Find where the given text appears and provide that cell's center as (X, Y) coordinate. 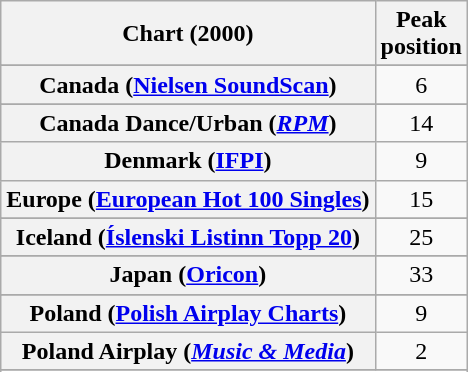
33 (421, 275)
Denmark (IFPI) (188, 161)
Iceland (Íslenski Listinn Topp 20) (188, 237)
Canada Dance/Urban (RPM) (188, 123)
6 (421, 85)
14 (421, 123)
Canada (Nielsen SoundScan) (188, 85)
2 (421, 351)
Peakposition (421, 34)
Europe (European Hot 100 Singles) (188, 199)
25 (421, 237)
Poland (Polish Airplay Charts) (188, 313)
Poland Airplay (Music & Media) (188, 351)
Chart (2000) (188, 34)
Japan (Oricon) (188, 275)
15 (421, 199)
